Find where the given text appears and provide that cell's center as [x, y] coordinate. 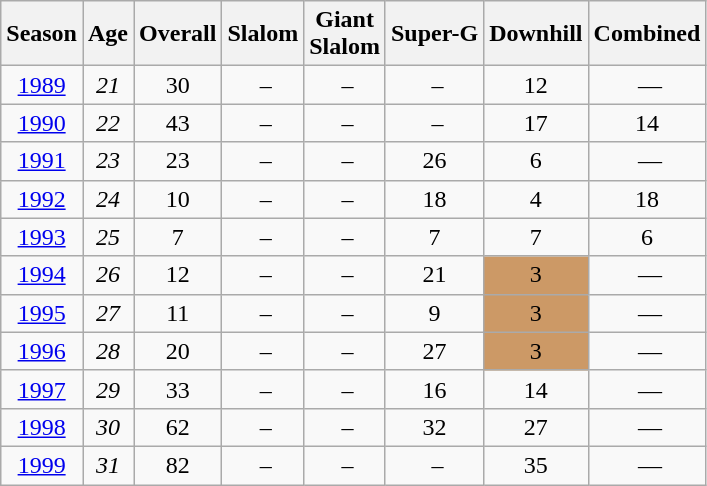
31 [108, 465]
Age [108, 34]
24 [108, 199]
GiantSlalom [345, 34]
1997 [42, 389]
43 [178, 123]
1993 [42, 237]
32 [434, 427]
1998 [42, 427]
33 [178, 389]
16 [434, 389]
1996 [42, 351]
Downhill [536, 34]
Super-G [434, 34]
1994 [42, 275]
4 [536, 199]
Season [42, 34]
10 [178, 199]
1999 [42, 465]
11 [178, 313]
20 [178, 351]
1992 [42, 199]
28 [108, 351]
29 [108, 389]
17 [536, 123]
22 [108, 123]
Combined [647, 34]
1991 [42, 161]
9 [434, 313]
1990 [42, 123]
62 [178, 427]
82 [178, 465]
1995 [42, 313]
Overall [178, 34]
25 [108, 237]
Slalom [263, 34]
35 [536, 465]
1989 [42, 85]
